Find where the given text appears and provide that cell's center as (X, Y) coordinate. 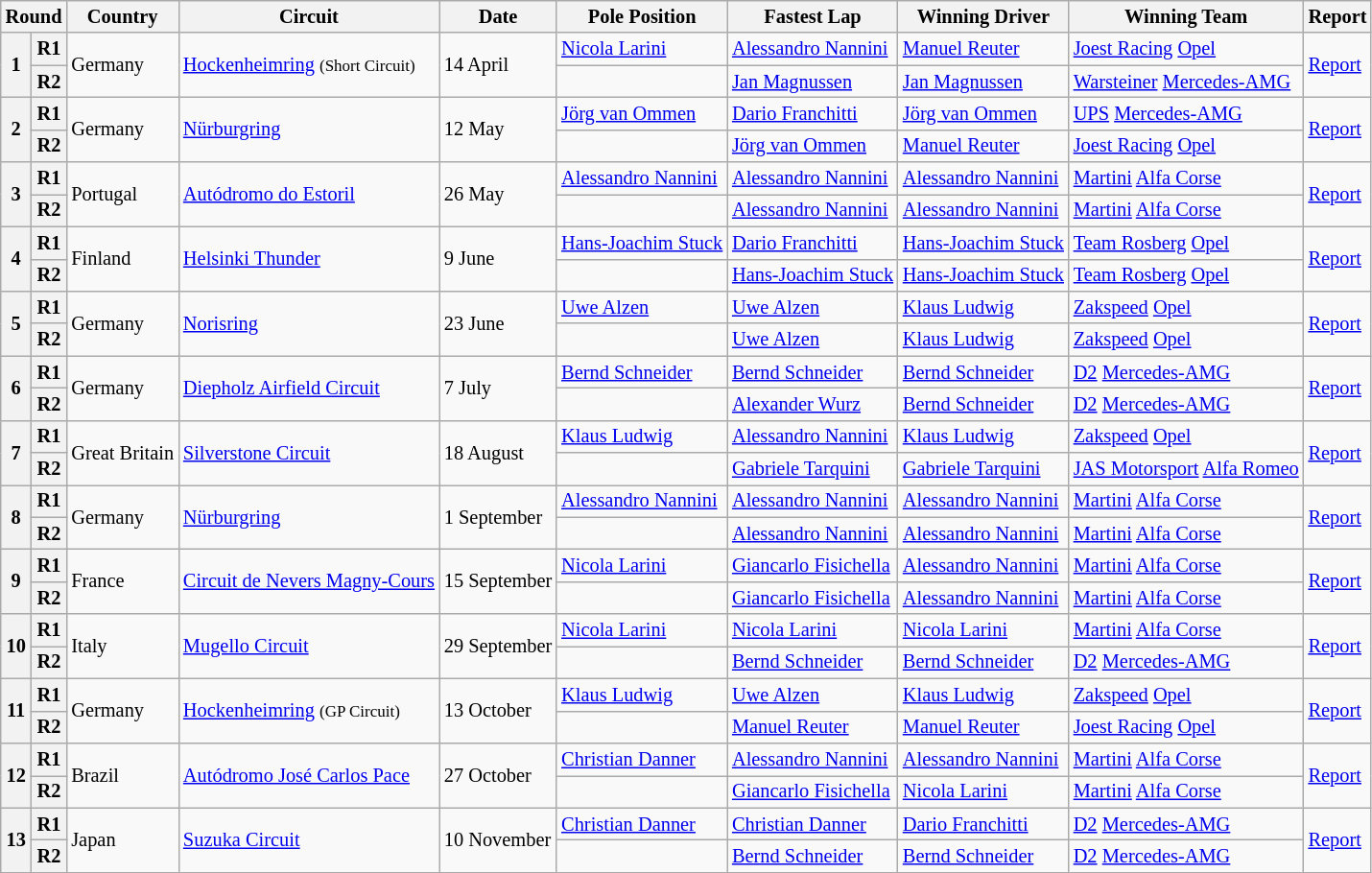
Circuit de Nevers Magny-Cours (309, 581)
29 September (498, 647)
Italy (123, 647)
11 (16, 710)
5 (16, 322)
UPS Mercedes-AMG (1186, 113)
3 (16, 194)
France (123, 581)
7 (16, 453)
Autódromo do Estoril (309, 194)
Fastest Lap (813, 16)
10 November (498, 840)
12 (16, 775)
Mugello Circuit (309, 647)
27 October (498, 775)
Alexander Wurz (813, 404)
1 (16, 65)
Round (35, 16)
10 (16, 647)
Diepholz Airfield Circuit (309, 388)
Great Britain (123, 453)
6 (16, 388)
26 May (498, 194)
Autódromo José Carlos Pace (309, 775)
Brazil (123, 775)
1 September (498, 516)
13 (16, 840)
Winning Driver (983, 16)
12 May (498, 129)
13 October (498, 710)
23 June (498, 322)
Portugal (123, 194)
Warsteiner Mercedes-AMG (1186, 82)
18 August (498, 453)
7 July (498, 388)
14 April (498, 65)
JAS Motorsport Alfa Romeo (1186, 469)
Hockenheimring (GP Circuit) (309, 710)
Country (123, 16)
Winning Team (1186, 16)
Hockenheimring (Short Circuit) (309, 65)
Circuit (309, 16)
9 (16, 581)
4 (16, 259)
Suzuka Circuit (309, 840)
Silverstone Circuit (309, 453)
Norisring (309, 322)
Finland (123, 259)
Japan (123, 840)
Helsinki Thunder (309, 259)
Pole Position (642, 16)
Date (498, 16)
2 (16, 129)
9 June (498, 259)
8 (16, 516)
15 September (498, 581)
